Detect which cell encompasses the target text, then output its [X, Y] center coordinate. 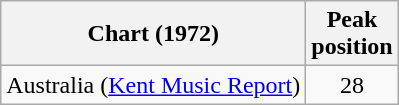
Australia (Kent Music Report) [154, 85]
Peakposition [352, 34]
28 [352, 85]
Chart (1972) [154, 34]
